Output the (x, y) coordinate of the center of the cell containing the given text.  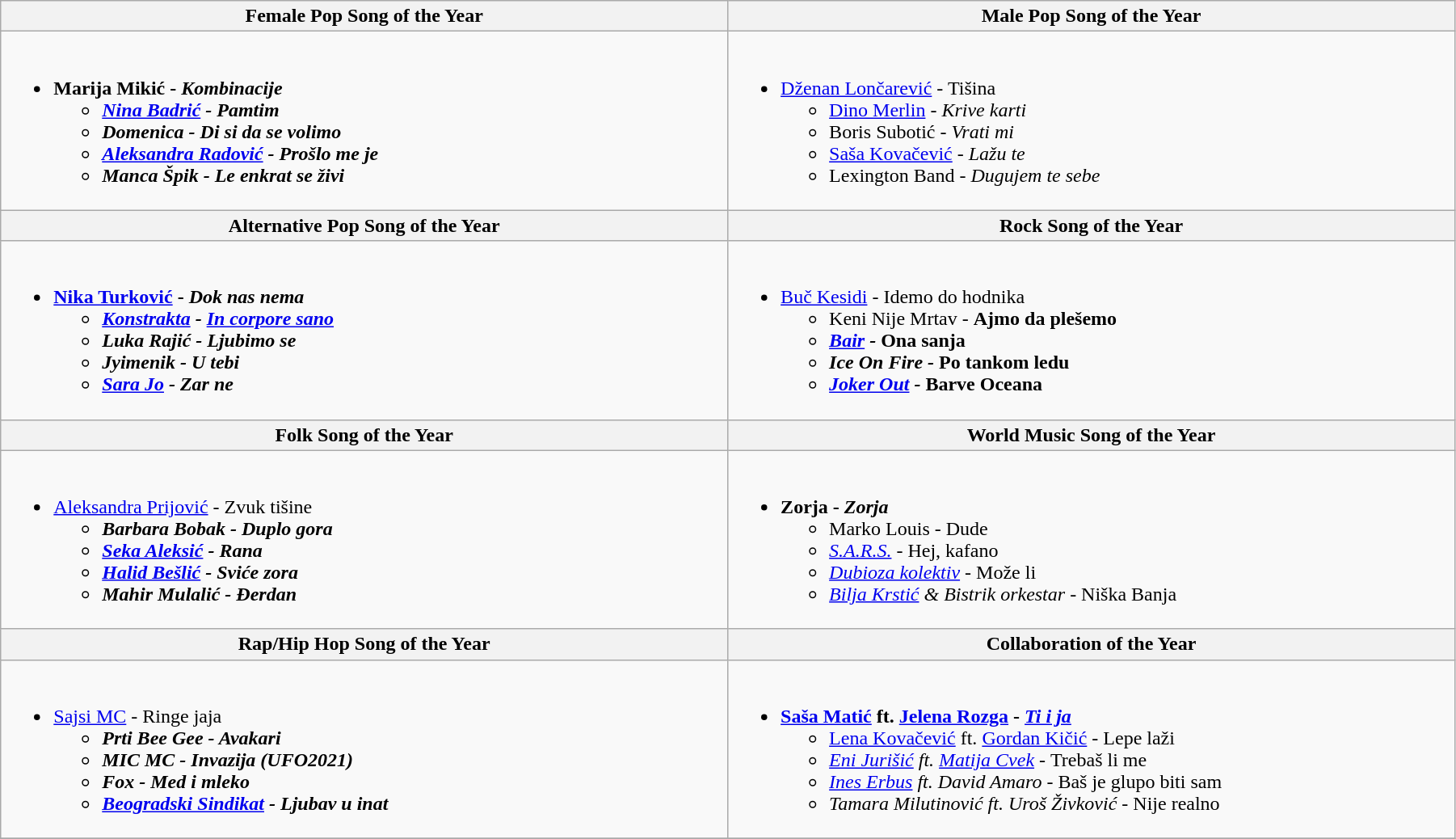
Rock Song of the Year (1092, 226)
Collaboration of the Year (1092, 644)
Male Pop Song of the Year (1092, 16)
Marija Mikić - KombinacijeNina Badrić - PamtimDomenica - Di si da se volimoAleksandra Radović - Prošlo me jeManca Špik - Le enkrat se živi (364, 121)
Aleksandra Prijović - Zvuk tišineBarbara Bobak - Duplo goraSeka Aleksić - RanaHalid Bešlić - Sviće zoraMahir Mulalić - Đerdan (364, 540)
Dženan Lončarević - TišinaDino Merlin - Krive kartiBoris Subotić - Vrati miSaša Kovačević - Lažu teLexington Band - Dugujem te sebe (1092, 121)
Sajsi MC - Ringe jajaPrti Bee Gee - AvakariMIC MC - Invazija (UFO2021)Fox - Med i mlekoBeogradski Sindikat - Ljubav u inat (364, 748)
Rap/Hip Hop Song of the Year (364, 644)
Female Pop Song of the Year (364, 16)
Folk Song of the Year (364, 435)
Nika Turković - Dok nas nemaKonstrakta - In corpore sanoLuka Rajić - Ljubimo seJyimenik - U tebiSara Jo - Zar ne (364, 330)
World Music Song of the Year (1092, 435)
Alternative Pop Song of the Year (364, 226)
Zorja - ZorjaMarko Louis - DudeS.A.R.S. - Hej, kafanoDubioza kolektiv - Može liBilja Krstić & Bistrik orkestar - Niška Banja (1092, 540)
Buč Kesidi - Idemo do hodnikaKeni Nije Mrtav - Ajmo da plešemoBair - Ona sanjaIce On Fire - Po tankom leduJoker Out - Barve Oceana (1092, 330)
